Search for the cell housing the specified text and yield its [x, y] center coordinate. 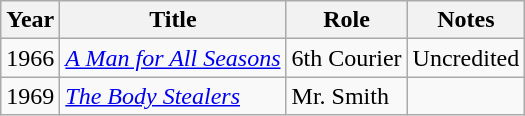
1969 [30, 96]
Mr. Smith [346, 96]
1966 [30, 58]
Notes [466, 20]
A Man for All Seasons [173, 58]
Year [30, 20]
Role [346, 20]
Uncredited [466, 58]
Title [173, 20]
6th Courier [346, 58]
The Body Stealers [173, 96]
